Identify which cell holds the provided text, then report its (X, Y) central coordinate. 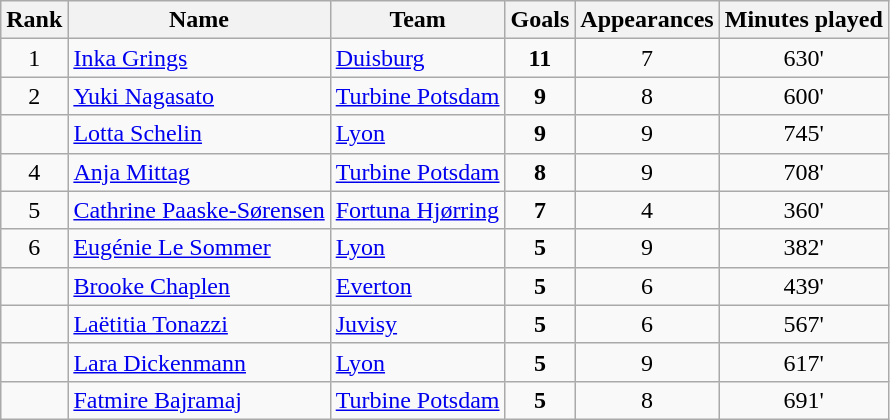
Juvisy (418, 324)
567' (804, 324)
Laëtitia Tonazzi (199, 324)
Inka Grings (199, 58)
708' (804, 172)
Everton (418, 286)
745' (804, 134)
617' (804, 362)
Fortuna Hjørring (418, 210)
630' (804, 58)
600' (804, 96)
Team (418, 20)
Lara Dickenmann (199, 362)
Lotta Schelin (199, 134)
Anja Mittag (199, 172)
439' (804, 286)
Fatmire Bajramaj (199, 400)
Eugénie Le Sommer (199, 248)
Yuki Nagasato (199, 96)
360' (804, 210)
691' (804, 400)
2 (34, 96)
11 (540, 58)
Appearances (647, 20)
Goals (540, 20)
Cathrine Paaske-Sørensen (199, 210)
1 (34, 58)
Minutes played (804, 20)
Name (199, 20)
382' (804, 248)
Rank (34, 20)
Duisburg (418, 58)
Brooke Chaplen (199, 286)
